Scan for the cell matching the given text and deliver its (x, y) coordinate at center. 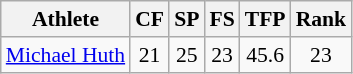
Michael Huth (66, 55)
21 (150, 55)
SP (186, 19)
45.6 (266, 55)
TFP (266, 19)
FS (222, 19)
Rank (322, 19)
25 (186, 55)
Athlete (66, 19)
CF (150, 19)
